Locate the cell with the specified text and output its (x, y) center coordinate. 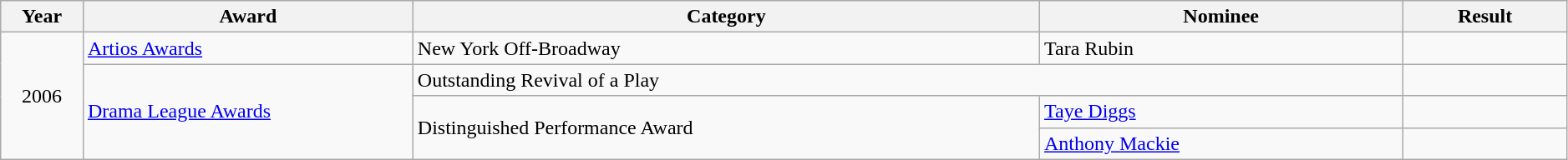
Tara Rubin (1220, 48)
Drama League Awards (247, 112)
Distinguished Performance Award (726, 127)
Taye Diggs (1220, 112)
Category (726, 17)
Anthony Mackie (1220, 143)
Result (1485, 17)
2006 (42, 96)
New York Off-Broadway (726, 48)
Artios Awards (247, 48)
Award (247, 17)
Nominee (1220, 17)
Year (42, 17)
Outstanding Revival of a Play (907, 80)
